For the text-containing cell, return its midpoint in (X, Y) coordinate format. 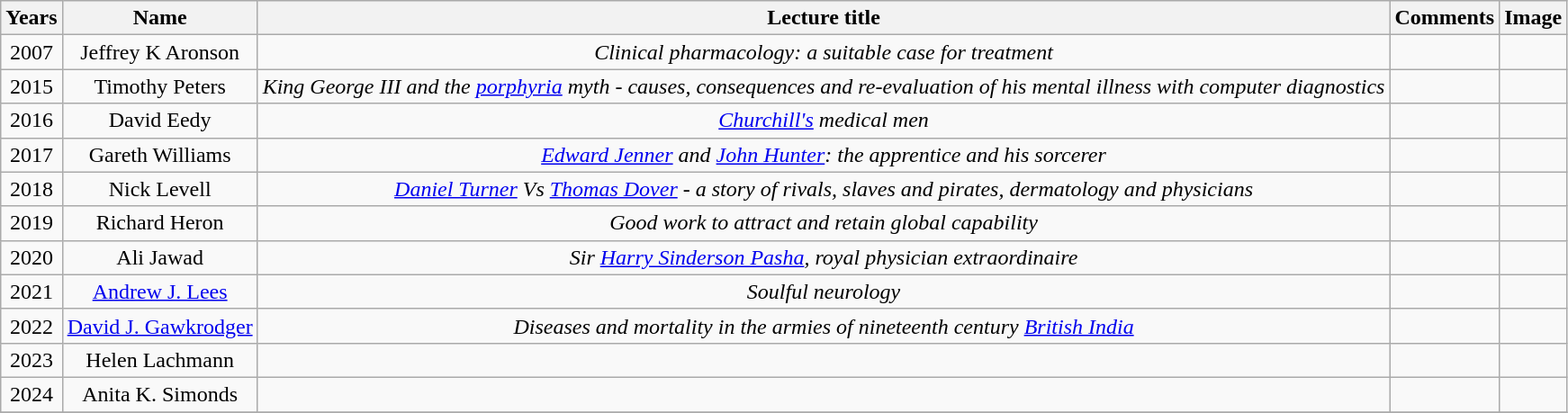
Comments (1445, 18)
2007 (32, 52)
Daniel Turner Vs Thomas Dover - a story of rivals, slaves and pirates, dermatology and physicians (824, 189)
2016 (32, 121)
2022 (32, 326)
Timothy Peters (160, 86)
Gareth Williams (160, 155)
Churchill's medical men (824, 121)
2019 (32, 223)
Sir Harry Sinderson Pasha, royal physician extraordinaire (824, 257)
Anita K. Simonds (160, 394)
2023 (32, 360)
Soulful neurology (824, 292)
Lecture title (824, 18)
David Eedy (160, 121)
Diseases and mortality in the armies of nineteenth century British India (824, 326)
Jeffrey K Aronson (160, 52)
Good work to attract and retain global capability (824, 223)
2020 (32, 257)
Andrew J. Lees (160, 292)
David J. Gawkrodger (160, 326)
2024 (32, 394)
Years (32, 18)
Richard Heron (160, 223)
Nick Levell (160, 189)
2015 (32, 86)
Image (1534, 18)
2018 (32, 189)
Name (160, 18)
Clinical pharmacology: a suitable case for treatment (824, 52)
King George III and the porphyria myth - causes, consequences and re-evaluation of his mental illness with computer diagnostics (824, 86)
Ali Jawad (160, 257)
Edward Jenner and John Hunter: the apprentice and his sorcerer (824, 155)
2021 (32, 292)
2017 (32, 155)
Helen Lachmann (160, 360)
